Locate the cell with the specified text and output its (x, y) center coordinate. 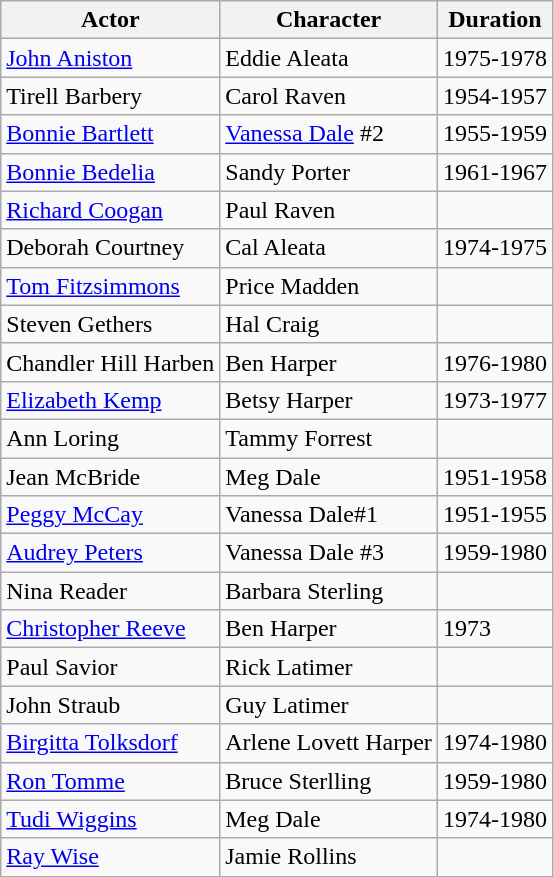
1975-1978 (494, 58)
Vanessa Dale #2 (329, 134)
Ray Wise (110, 857)
Audrey Peters (110, 553)
Hal Craig (329, 324)
Vanessa Dale #3 (329, 553)
Tammy Forrest (329, 438)
Jean McBride (110, 477)
Jamie Rollins (329, 857)
Carol Raven (329, 96)
1973 (494, 629)
Deborah Courtney (110, 248)
Arlene Lovett Harper (329, 743)
Sandy Porter (329, 172)
Rick Latimer (329, 667)
Guy Latimer (329, 705)
Paul Raven (329, 210)
Christopher Reeve (110, 629)
1961-1967 (494, 172)
1955-1959 (494, 134)
1976-1980 (494, 362)
1973-1977 (494, 400)
Paul Savior (110, 667)
Tudi Wiggins (110, 819)
Birgitta Tolksdorf (110, 743)
Tom Fitzsimmons (110, 286)
John Aniston (110, 58)
Ann Loring (110, 438)
Steven Gethers (110, 324)
Eddie Aleata (329, 58)
Bruce Sterlling (329, 781)
Cal Aleata (329, 248)
Bonnie Bartlett (110, 134)
Richard Coogan (110, 210)
1951-1955 (494, 515)
John Straub (110, 705)
Duration (494, 20)
1954-1957 (494, 96)
Actor (110, 20)
Barbara Sterling (329, 591)
Tirell Barbery (110, 96)
1974-1975 (494, 248)
1951-1958 (494, 477)
Peggy McCay (110, 515)
Vanessa Dale#1 (329, 515)
Bonnie Bedelia (110, 172)
Elizabeth Kemp (110, 400)
Betsy Harper (329, 400)
Chandler Hill Harben (110, 362)
Nina Reader (110, 591)
Price Madden (329, 286)
Character (329, 20)
Ron Tomme (110, 781)
